Determine the [x, y] coordinate at the center of the cell enclosing the given text.  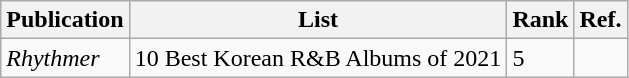
List [318, 20]
5 [540, 58]
10 Best Korean R&B Albums of 2021 [318, 58]
Ref. [600, 20]
Publication [65, 20]
Rank [540, 20]
Rhythmer [65, 58]
